Capture the cell that displays the provided text and extract its [x, y] central coordinate. 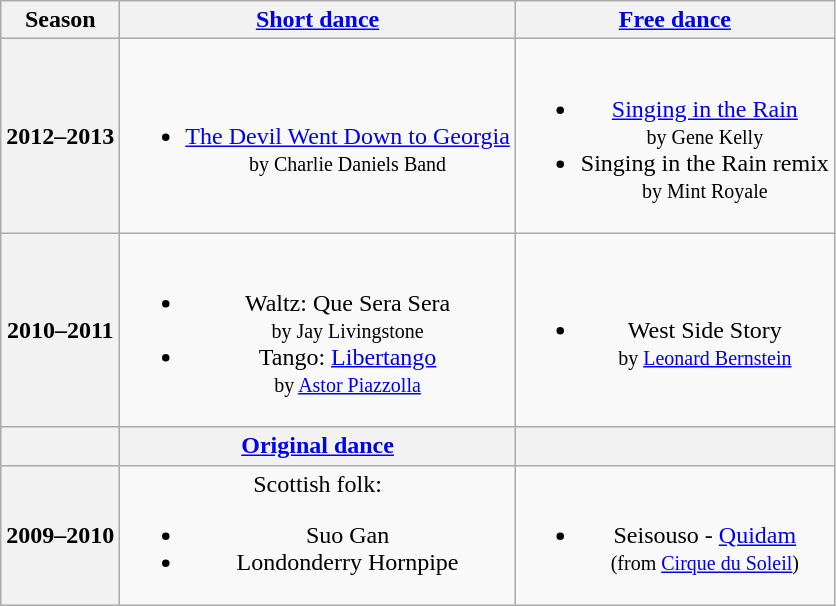
West Side Story by Leonard Bernstein [674, 330]
2009–2010 [60, 535]
Free dance [674, 20]
The Devil Went Down to Georgia by Charlie Daniels Band [318, 136]
Singing in the Rain by Gene Kelly Singing in the Rain remix by Mint Royale [674, 136]
Original dance [318, 446]
Waltz: Que Sera Sera by Jay Livingstone Tango: Libertango by Astor Piazzolla [318, 330]
2010–2011 [60, 330]
Short dance [318, 20]
2012–2013 [60, 136]
Season [60, 20]
Seisouso - Quidam (from Cirque du Soleil) [674, 535]
Scottish folk:Suo GanLondonderry Hornpipe [318, 535]
